From the cell containing the given text, extract its center point as [X, Y] coordinate. 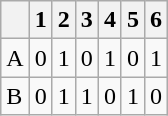
6 [156, 20]
A [15, 58]
3 [86, 20]
4 [110, 20]
B [15, 96]
5 [132, 20]
2 [64, 20]
